Extract the [x, y] coordinate from the center of the cell holding the provided text.  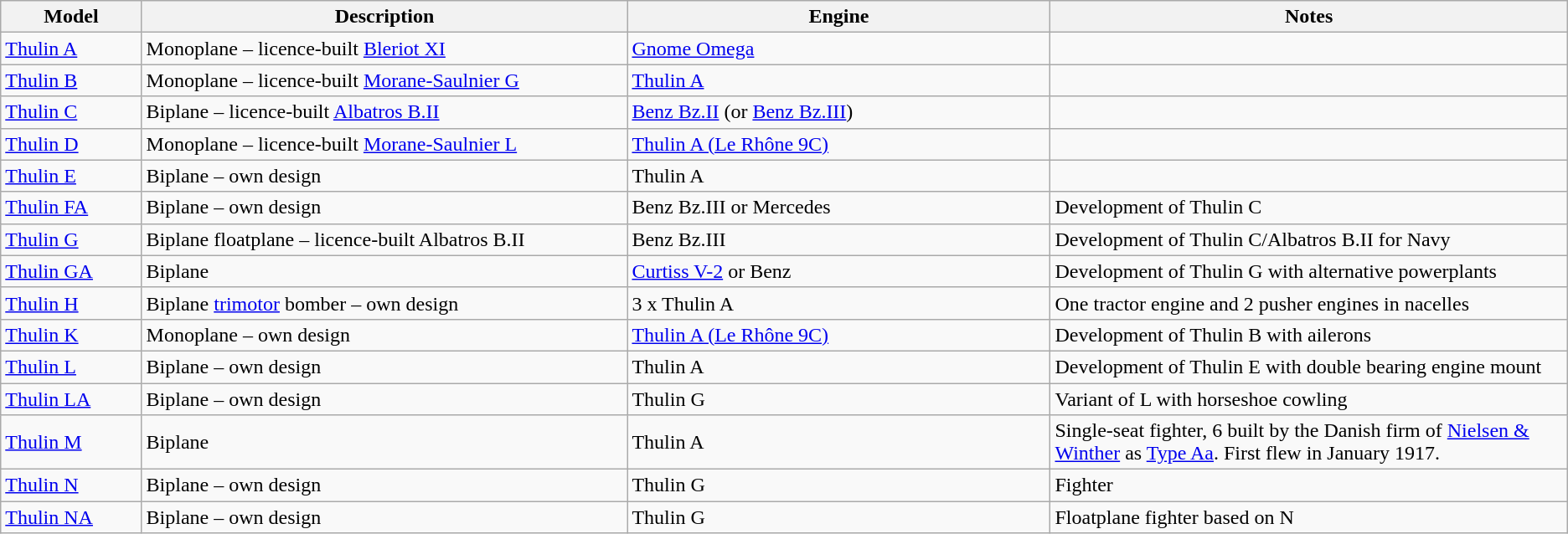
Monoplane – own design [384, 335]
Benz Bz.II (or Benz Bz.III) [839, 112]
Development of Thulin E with double bearing engine mount [1308, 367]
Single-seat fighter, 6 built by the Danish firm of Nielsen & Winther as Type Aa. First flew in January 1917. [1308, 442]
Benz Bz.III or Mercedes [839, 208]
Monoplane – licence-built Morane-Saulnier G [384, 80]
One tractor engine and 2 pusher engines in nacelles [1308, 303]
Development of Thulin G with alternative powerplants [1308, 271]
Monoplane – licence-built Bleriot XI [384, 49]
Model [71, 17]
Biplane trimotor bomber – own design [384, 303]
Notes [1308, 17]
Thulin GA [71, 271]
Fighter [1308, 485]
Monoplane – licence-built Morane-Saulnier L [384, 144]
Thulin LA [71, 399]
Floatplane fighter based on N [1308, 517]
Thulin B [71, 80]
Thulin N [71, 485]
Development of Thulin C [1308, 208]
Engine [839, 17]
3 x Thulin A [839, 303]
Thulin D [71, 144]
Thulin M [71, 442]
Thulin NA [71, 517]
Benz Bz.III [839, 239]
Thulin C [71, 112]
Thulin K [71, 335]
Thulin FA [71, 208]
Biplane – licence-built Albatros B.II [384, 112]
Description [384, 17]
Thulin E [71, 176]
Gnome Omega [839, 49]
Thulin H [71, 303]
Development of Thulin C/Albatros B.II for Navy [1308, 239]
Development of Thulin B with ailerons [1308, 335]
Curtiss V-2 or Benz [839, 271]
Thulin L [71, 367]
Variant of L with horseshoe cowling [1308, 399]
Biplane floatplane – licence-built Albatros B.II [384, 239]
